Provide the [x, y] coordinate of the cell's center where the given text is located.  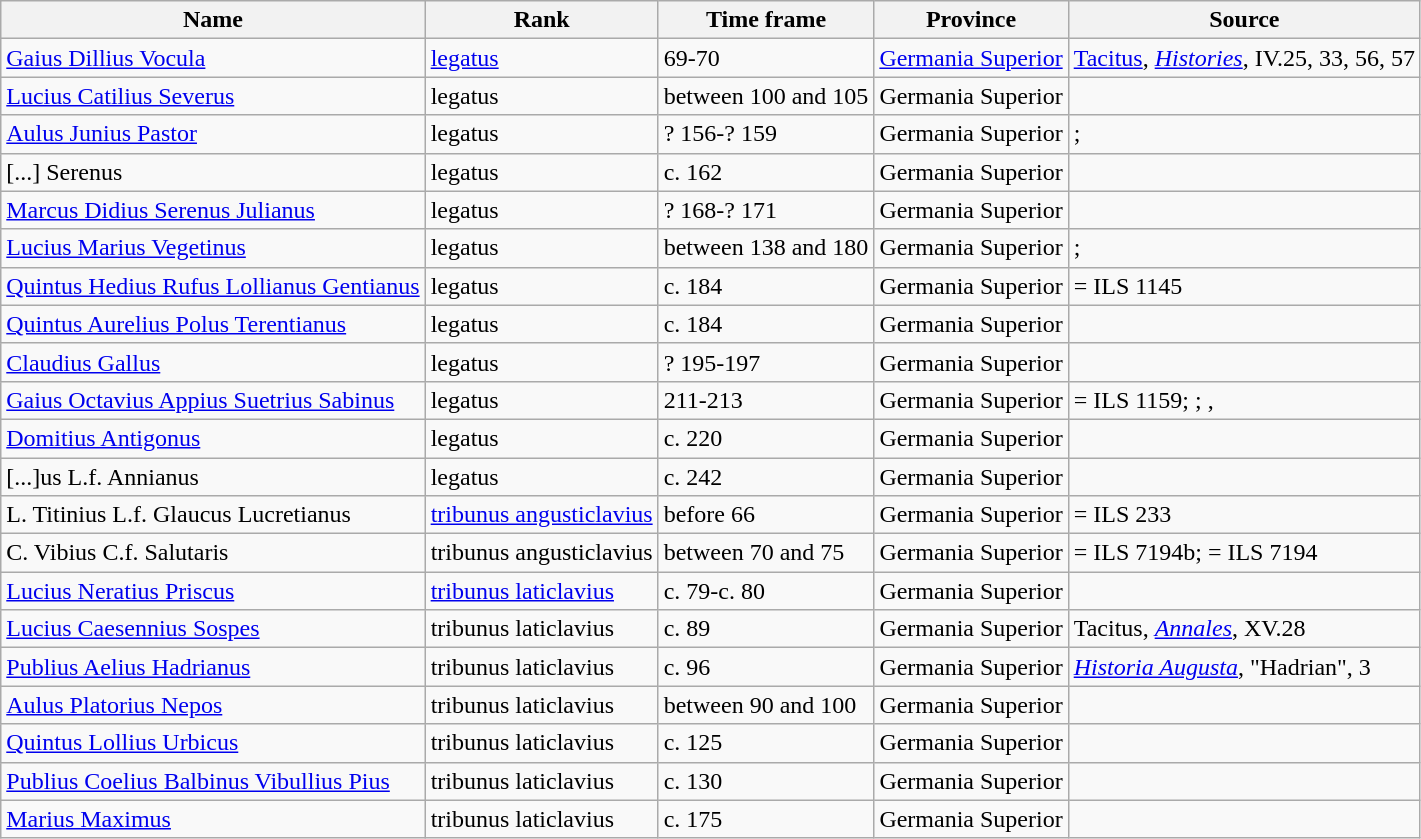
c. 89 [766, 629]
Lucius Catilius Severus [213, 96]
69-70 [766, 58]
c. 242 [766, 477]
Province [971, 20]
before 66 [766, 515]
C. Vibius C.f. Salutaris [213, 553]
c. 96 [766, 667]
between 90 and 100 [766, 705]
= ILS 1159; ; , [1244, 400]
Marius Maximus [213, 819]
= ILS 1145 [1244, 286]
Tacitus, Annales, XV.28 [1244, 629]
c. 79-c. 80 [766, 591]
Publius Aelius Hadrianus [213, 667]
Lucius Neratius Priscus [213, 591]
= ILS 7194b; = ILS 7194 [1244, 553]
c. 125 [766, 743]
Aulus Junius Pastor [213, 134]
L. Titinius L.f. Glaucus Lucretianus [213, 515]
Aulus Platorius Nepos [213, 705]
Publius Coelius Balbinus Vibullius Pius [213, 781]
[...] Serenus [213, 172]
Domitius Antigonus [213, 438]
Time frame [766, 20]
211-213 [766, 400]
Tacitus, Histories, IV.25, 33, 56, 57 [1244, 58]
between 138 and 180 [766, 248]
Quintus Hedius Rufus Lollianus Gentianus [213, 286]
? 156-? 159 [766, 134]
c. 162 [766, 172]
Historia Augusta, "Hadrian", 3 [1244, 667]
Gaius Octavius Appius Suetrius Sabinus [213, 400]
Lucius Marius Vegetinus [213, 248]
c. 220 [766, 438]
Quintus Lollius Urbicus [213, 743]
Source [1244, 20]
c. 175 [766, 819]
Quintus Aurelius Polus Terentianus [213, 324]
Lucius Caesennius Sospes [213, 629]
Claudius Gallus [213, 362]
c. 130 [766, 781]
between 100 and 105 [766, 96]
[...]us L.f. Annianus [213, 477]
? 168-? 171 [766, 210]
between 70 and 75 [766, 553]
Marcus Didius Serenus Julianus [213, 210]
? 195-197 [766, 362]
= ILS 233 [1244, 515]
Rank [542, 20]
Name [213, 20]
Gaius Dillius Vocula [213, 58]
